Output the [X, Y] coordinate of the center of the cell containing the given text.  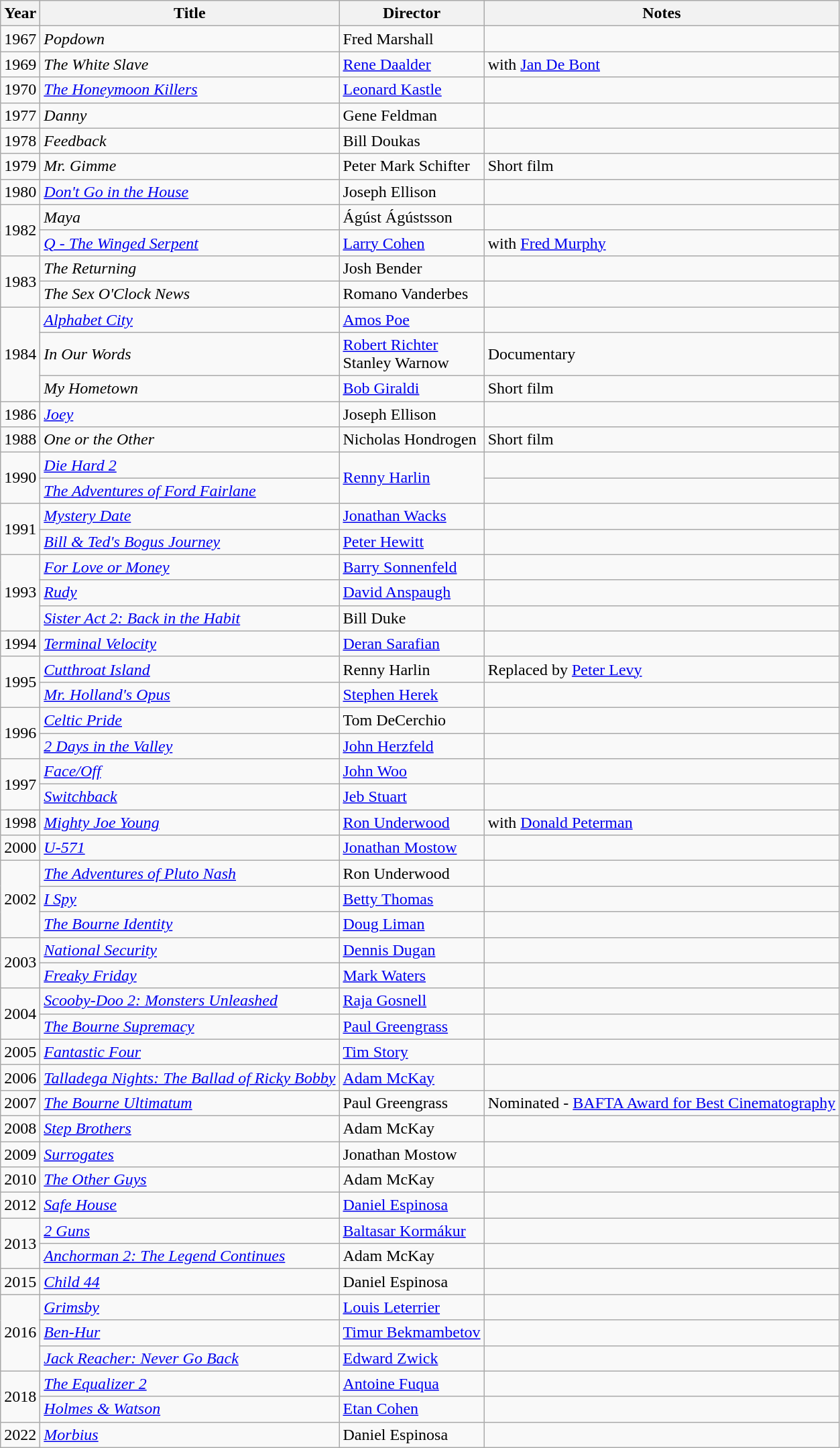
1998 [20, 823]
Face/Off [190, 772]
Mr. Gimme [190, 166]
Ágúst Ágústsson [412, 217]
Josh Bender [412, 268]
Feedback [190, 141]
Bill Doukas [412, 141]
1997 [20, 784]
Bob Giraldi [412, 389]
The Bourne Ultimatum [190, 1103]
Switchback [190, 797]
John Woo [412, 772]
2002 [20, 899]
Director [412, 13]
2009 [20, 1154]
Mark Waters [412, 975]
National Security [190, 950]
1991 [20, 529]
One or the Other [190, 440]
1982 [20, 230]
Terminal Velocity [190, 644]
Die Hard 2 [190, 465]
Holmes & Watson [190, 1409]
My Hometown [190, 389]
Timur Bekmambetov [412, 1333]
2003 [20, 963]
with Fred Murphy [662, 243]
Raja Gosnell [412, 1001]
2006 [20, 1077]
Gene Feldman [412, 115]
Tim Story [412, 1052]
Grimsby [190, 1307]
2012 [20, 1205]
The Honeymoon Killers [190, 90]
1986 [20, 414]
Jack Reacher: Never Go Back [190, 1358]
1978 [20, 141]
Mr. Holland's Opus [190, 695]
The White Slave [190, 64]
Joey [190, 414]
Child 44 [190, 1282]
2007 [20, 1103]
Dennis Dugan [412, 950]
Maya [190, 217]
Nicholas Hondrogen [412, 440]
Betty Thomas [412, 899]
Fantastic Four [190, 1052]
1990 [20, 478]
Peter Mark Schifter [412, 166]
1967 [20, 39]
Q - The Winged Serpent [190, 243]
1994 [20, 644]
Stephen Herek [412, 695]
Documentary [662, 354]
U-571 [190, 848]
John Herzfeld [412, 746]
Replaced by Peter Levy [662, 669]
1984 [20, 354]
Leonard Kastle [412, 90]
1977 [20, 115]
with Jan De Bont [662, 64]
Edward Zwick [412, 1358]
1979 [20, 166]
Jeb Stuart [412, 797]
Safe House [190, 1205]
Step Brothers [190, 1128]
Bill & Ted's Bogus Journey [190, 542]
Doug Liman [412, 924]
Rene Daalder [412, 64]
2013 [20, 1244]
Romano Vanderbes [412, 294]
Scooby-Doo 2: Monsters Unleashed [190, 1001]
Alphabet City [190, 320]
Ben-Hur [190, 1333]
The Equalizer 2 [190, 1384]
1969 [20, 64]
Bill Duke [412, 618]
I Spy [190, 899]
Mighty Joe Young [190, 823]
Sister Act 2: Back in the Habit [190, 618]
For Love or Money [190, 567]
Surrogates [190, 1154]
with Donald Peterman [662, 823]
Year [20, 13]
1980 [20, 192]
2000 [20, 848]
Baltasar Kormákur [412, 1231]
Talladega Nights: The Ballad of Ricky Bobby [190, 1077]
Rudy [190, 593]
Don't Go in the House [190, 192]
Danny [190, 115]
1970 [20, 90]
The Returning [190, 268]
David Anspaugh [412, 593]
Deran Sarafian [412, 644]
The Adventures of Ford Fairlane [190, 491]
Jonathan Wacks [412, 516]
The Bourne Identity [190, 924]
Larry Cohen [412, 243]
2016 [20, 1333]
Cutthroat Island [190, 669]
Robert RichterStanley Warnow [412, 354]
The Sex O'Clock News [190, 294]
2 Guns [190, 1231]
The Bourne Supremacy [190, 1026]
Louis Leterrier [412, 1307]
Popdown [190, 39]
The Other Guys [190, 1180]
Freaky Friday [190, 975]
Mystery Date [190, 516]
The Adventures of Pluto Nash [190, 873]
Fred Marshall [412, 39]
Peter Hewitt [412, 542]
Tom DeCerchio [412, 720]
Notes [662, 13]
2018 [20, 1396]
Anchorman 2: The Legend Continues [190, 1256]
2008 [20, 1128]
1995 [20, 682]
1993 [20, 593]
Etan Cohen [412, 1409]
2 Days in the Valley [190, 746]
1988 [20, 440]
2010 [20, 1180]
In Our Words [190, 354]
2005 [20, 1052]
2022 [20, 1435]
2004 [20, 1014]
1996 [20, 733]
Celtic Pride [190, 720]
2015 [20, 1282]
1983 [20, 281]
Morbius [190, 1435]
Amos Poe [412, 320]
Barry Sonnenfeld [412, 567]
Antoine Fuqua [412, 1384]
Title [190, 13]
Nominated - BAFTA Award for Best Cinematography [662, 1103]
